Output the (X, Y) coordinate of the center of the cell containing the given text.  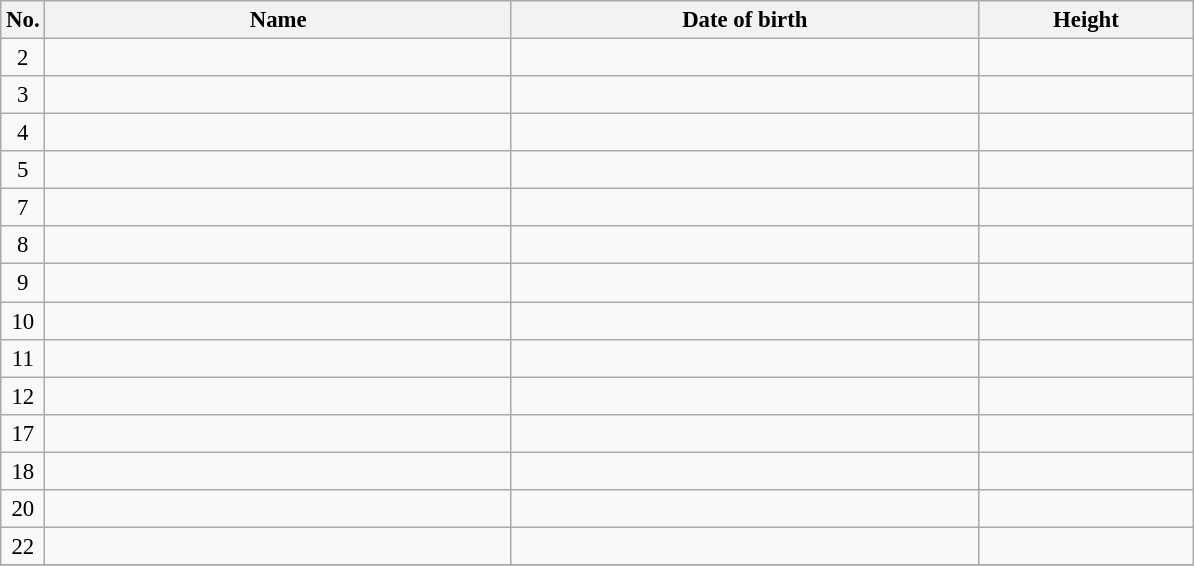
7 (23, 208)
3 (23, 95)
4 (23, 133)
Date of birth (744, 20)
11 (23, 358)
12 (23, 396)
Height (1086, 20)
2 (23, 58)
9 (23, 283)
10 (23, 321)
Name (278, 20)
No. (23, 20)
8 (23, 245)
5 (23, 170)
17 (23, 433)
20 (23, 509)
18 (23, 471)
22 (23, 546)
